For the text-containing cell, return its midpoint in [x, y] coordinate format. 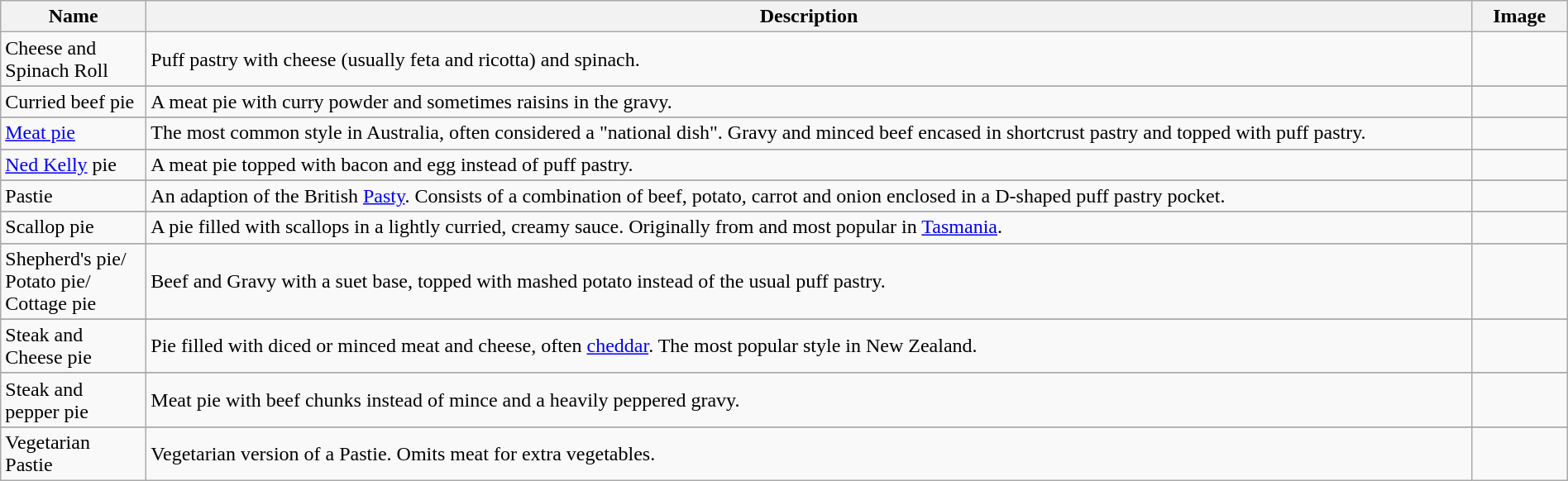
Name [74, 17]
An adaption of the British Pasty. Consists of a combination of beef, potato, carrot and onion enclosed in a D-shaped puff pastry pocket. [809, 196]
Ned Kelly pie [74, 164]
Image [1519, 17]
Vegetarian version of a Pastie. Omits meat for extra vegetables. [809, 453]
Description [809, 17]
Meat pie [74, 133]
A meat pie topped with bacon and egg instead of puff pastry. [809, 164]
Steak and Cheese pie [74, 345]
Pastie [74, 196]
A meat pie with curry powder and sometimes raisins in the gravy. [809, 102]
A pie filled with scallops in a lightly curried, creamy sauce. Originally from and most popular in Tasmania. [809, 227]
Scallop pie [74, 227]
Steak and pepper pie [74, 400]
Cheese and Spinach Roll [74, 60]
Vegetarian Pastie [74, 453]
Meat pie with beef chunks instead of mince and a heavily peppered gravy. [809, 400]
Shepherd's pie/ Potato pie/ Cottage pie [74, 281]
Puff pastry with cheese (usually feta and ricotta) and spinach. [809, 60]
Pie filled with diced or minced meat and cheese, often cheddar. The most popular style in New Zealand. [809, 345]
Beef and Gravy with a suet base, topped with mashed potato instead of the usual puff pastry. [809, 281]
Curried beef pie [74, 102]
